Output the [x, y] coordinate of the center of the cell containing the given text.  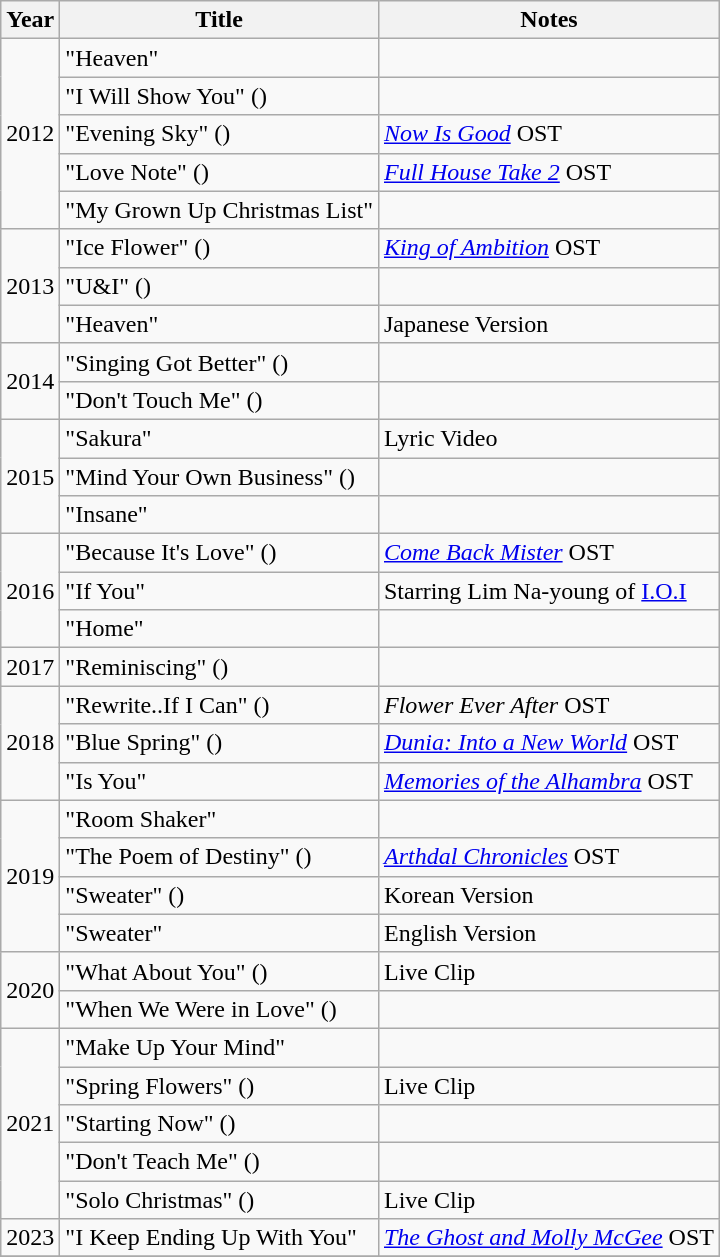
"Starting Now" () [220, 1124]
"Solo Christmas" () [220, 1200]
Starring Lim Na-young of I.O.I [548, 591]
"Don't Touch Me" () [220, 400]
2015 [30, 476]
"When We Were in Love" () [220, 1009]
Come Back Mister OST [548, 553]
Korean Version [548, 895]
Year [30, 20]
"Reminiscing" () [220, 667]
"Mind Your Own Business" () [220, 477]
2021 [30, 1123]
"U&I" () [220, 286]
The Ghost and Molly McGee OST [548, 1238]
Lyric Video [548, 438]
"Rewrite..If I Can" () [220, 705]
2019 [30, 876]
"Sweater" () [220, 895]
"Make Up Your Mind" [220, 1047]
"Love Note" () [220, 172]
Dunia: Into a New World OST [548, 743]
Japanese Version [548, 324]
2018 [30, 743]
"If You" [220, 591]
Flower Ever After OST [548, 705]
2012 [30, 134]
"Singing Got Better" () [220, 362]
"Because It's Love" () [220, 553]
Now Is Good OST [548, 134]
"Ice Flower" () [220, 248]
"Spring Flowers" () [220, 1085]
Title [220, 20]
2020 [30, 990]
Memories of the Alhambra OST [548, 781]
"Room Shaker" [220, 819]
"My Grown Up Christmas List" [220, 210]
King of Ambition OST [548, 248]
"The Poem of Destiny" () [220, 857]
2016 [30, 591]
"Home" [220, 629]
"Blue Spring" () [220, 743]
English Version [548, 933]
"What About You" () [220, 971]
"Insane" [220, 515]
"Sweater" [220, 933]
"I Keep Ending Up With You" [220, 1238]
"Sakura" [220, 438]
Full House Take 2 OST [548, 172]
"I Will Show You" () [220, 96]
2017 [30, 667]
2023 [30, 1238]
"Evening Sky" () [220, 134]
Arthdal Chronicles OST [548, 857]
2014 [30, 381]
"Is You" [220, 781]
"Don't Teach Me" () [220, 1162]
Notes [548, 20]
2013 [30, 286]
